Return [x, y] of the center of cell containing provided text 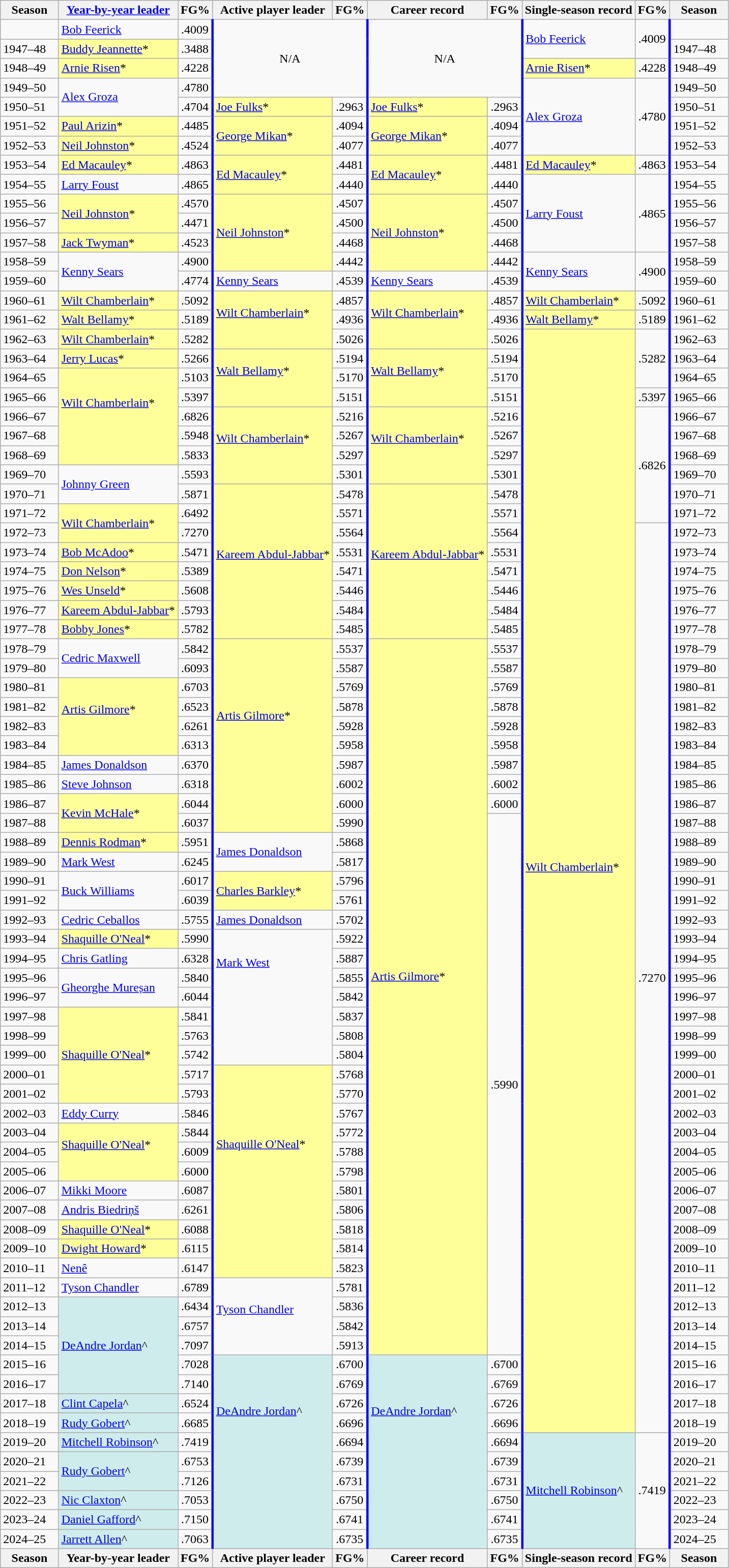
.6685 [195, 1423]
.5266 [195, 358]
Charles Barkley* [273, 891]
.5887 [350, 958]
.5593 [195, 474]
.7053 [195, 1500]
.7126 [195, 1481]
.5763 [195, 1036]
.6088 [195, 1229]
.5608 [195, 591]
.6524 [195, 1403]
.5804 [350, 1055]
.6757 [195, 1326]
.6370 [195, 765]
Buck Williams [118, 891]
.5844 [195, 1132]
.5389 [195, 571]
.6037 [195, 823]
.5922 [350, 939]
.5951 [195, 842]
.5770 [350, 1094]
.5846 [195, 1113]
.5798 [350, 1171]
.6703 [195, 687]
.5871 [195, 494]
Nenê [118, 1268]
.4485 [195, 126]
.5808 [350, 1036]
.6753 [195, 1461]
Buddy Jeannette* [118, 49]
.4471 [195, 223]
Paul Arizin* [118, 126]
.6009 [195, 1152]
.5868 [350, 842]
.5841 [195, 1016]
.6328 [195, 958]
.5796 [350, 881]
.5817 [350, 862]
.5788 [350, 1152]
.5767 [350, 1113]
Dwight Howard* [118, 1249]
.6523 [195, 707]
.5801 [350, 1191]
Daniel Gafford^ [118, 1520]
Bob McAdoo* [118, 552]
Clint Capela^ [118, 1403]
.4774 [195, 281]
Andris Biedriņš [118, 1210]
.6115 [195, 1249]
.6318 [195, 784]
.6245 [195, 862]
.4524 [195, 145]
.6789 [195, 1287]
Gheorghe Mureșan [118, 987]
.5702 [350, 920]
.4523 [195, 243]
Chris Gatling [118, 958]
.6017 [195, 881]
.4704 [195, 107]
.5717 [195, 1074]
.7150 [195, 1520]
.5837 [350, 1016]
.7028 [195, 1365]
.3488 [195, 49]
.5948 [195, 436]
Johnny Green [118, 484]
Nic Claxton^ [118, 1500]
Dennis Rodman* [118, 842]
Cedric Ceballos [118, 920]
.6313 [195, 745]
.7097 [195, 1345]
Eddy Curry [118, 1113]
Jack Twyman* [118, 243]
.7063 [195, 1539]
.5782 [195, 629]
.6492 [195, 513]
Bobby Jones* [118, 629]
.5103 [195, 378]
.5913 [350, 1345]
.5761 [350, 900]
.5833 [195, 455]
.5755 [195, 920]
Jerry Lucas* [118, 358]
.7140 [195, 1384]
.6087 [195, 1191]
.6039 [195, 900]
Cedric Maxwell [118, 658]
.5855 [350, 978]
.6434 [195, 1307]
Mikki Moore [118, 1191]
.5806 [350, 1210]
.5772 [350, 1132]
Jarrett Allen^ [118, 1539]
.5814 [350, 1249]
.4570 [195, 203]
.5781 [350, 1287]
Don Nelson* [118, 571]
.5840 [195, 978]
.5768 [350, 1074]
Wes Unseld* [118, 591]
.5818 [350, 1229]
.6093 [195, 668]
Kevin McHale* [118, 813]
.6147 [195, 1268]
.5836 [350, 1307]
Steve Johnson [118, 784]
.5823 [350, 1268]
.5742 [195, 1055]
